Determine the (X, Y) coordinate at the center of the cell enclosing the given text.  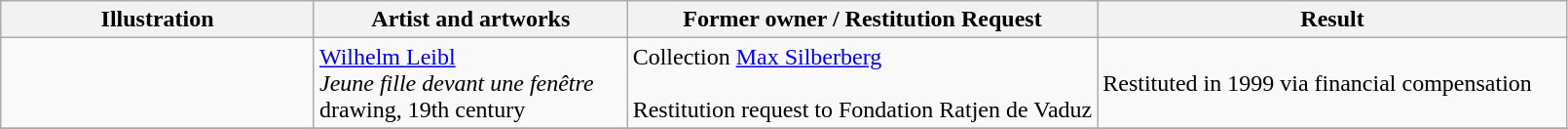
Former owner / Restitution Request (863, 20)
Restituted in 1999 via financial compensation (1332, 83)
Wilhelm LeiblJeune fille devant une fenêtredrawing, 19th century (470, 83)
Illustration (158, 20)
Collection Max SilberbergRestitution request to Fondation Ratjen de Vaduz (863, 83)
Result (1332, 20)
Artist and artworks (470, 20)
